For the text-containing cell, return its midpoint in (X, Y) coordinate format. 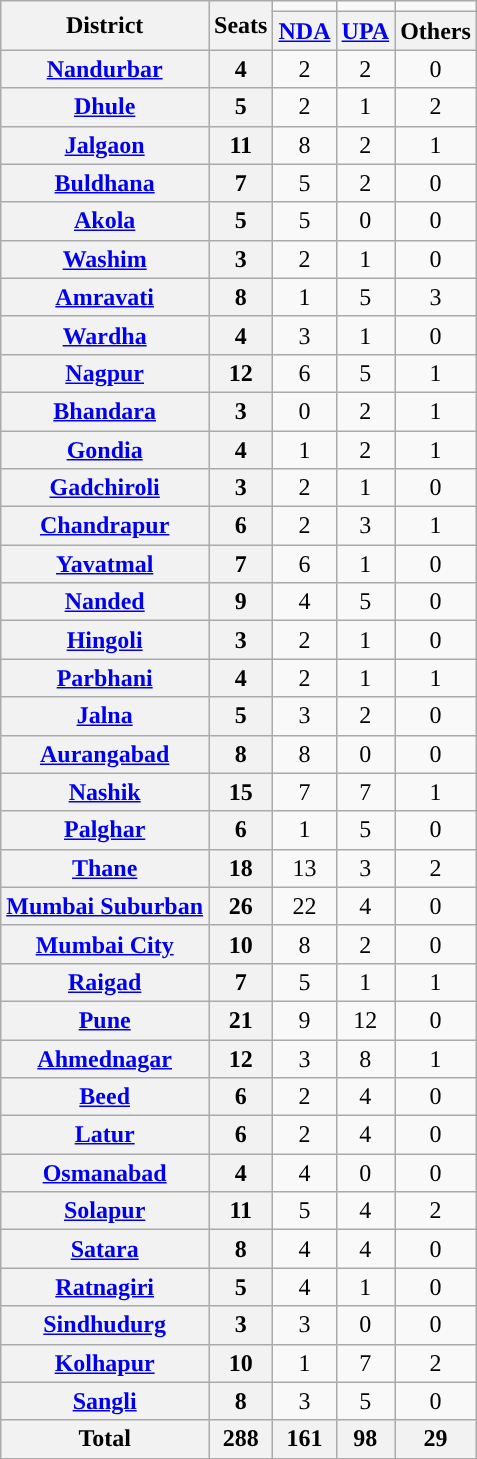
13 (304, 868)
Wardha (105, 335)
Pune (105, 1020)
Amravati (105, 297)
29 (436, 1439)
Ratnagiri (105, 1287)
21 (241, 1020)
Chandrapur (105, 526)
15 (241, 792)
District (105, 26)
22 (304, 906)
18 (241, 868)
Jalna (105, 716)
UPA (366, 31)
Palghar (105, 830)
Ahmednagar (105, 1059)
Mumbai City (105, 944)
Kolhapur (105, 1363)
Bhandara (105, 411)
Dhule (105, 107)
Total (105, 1439)
Jalgaon (105, 145)
Nashik (105, 792)
NDA (304, 31)
Washim (105, 259)
Thane (105, 868)
98 (366, 1439)
Sangli (105, 1401)
Nagpur (105, 373)
Satara (105, 1249)
Raigad (105, 982)
Mumbai Suburban (105, 906)
Latur (105, 1135)
288 (241, 1439)
Gondia (105, 449)
Gadchiroli (105, 488)
Parbhani (105, 678)
Nanded (105, 602)
Others (436, 31)
Akola (105, 221)
Nandurbar (105, 69)
Osmanabad (105, 1173)
Seats (241, 26)
Sindhudurg (105, 1325)
Solapur (105, 1211)
26 (241, 906)
Buldhana (105, 183)
Yavatmal (105, 564)
Aurangabad (105, 754)
Hingoli (105, 640)
Beed (105, 1097)
161 (304, 1439)
